Capture the cell that displays the provided text and extract its [X, Y] central coordinate. 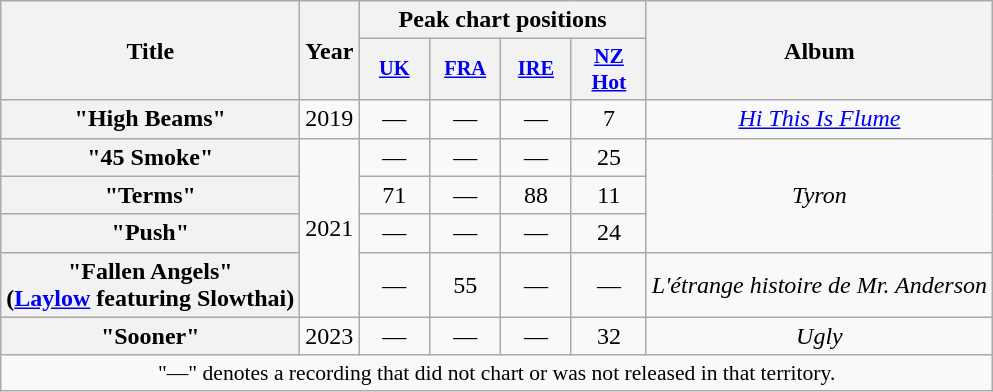
2019 [330, 119]
NZHot [608, 70]
Title [150, 50]
L'étrange histoire de Mr. Anderson [819, 284]
"High Beams" [150, 119]
2023 [330, 336]
"Fallen Angels"(Laylow featuring Slowthai) [150, 284]
"Terms" [150, 195]
Year [330, 50]
25 [608, 157]
Album [819, 50]
Ugly [819, 336]
"Push" [150, 233]
32 [608, 336]
11 [608, 195]
"—" denotes a recording that did not chart or was not released in that territory. [497, 373]
FRA [466, 70]
88 [536, 195]
7 [608, 119]
2021 [330, 228]
55 [466, 284]
24 [608, 233]
Tyron [819, 195]
Hi This Is Flume [819, 119]
IRE [536, 70]
"45 Smoke" [150, 157]
"Sooner" [150, 336]
71 [394, 195]
Peak chart positions [502, 20]
UK [394, 70]
